Search for the cell housing the specified text and yield its [x, y] center coordinate. 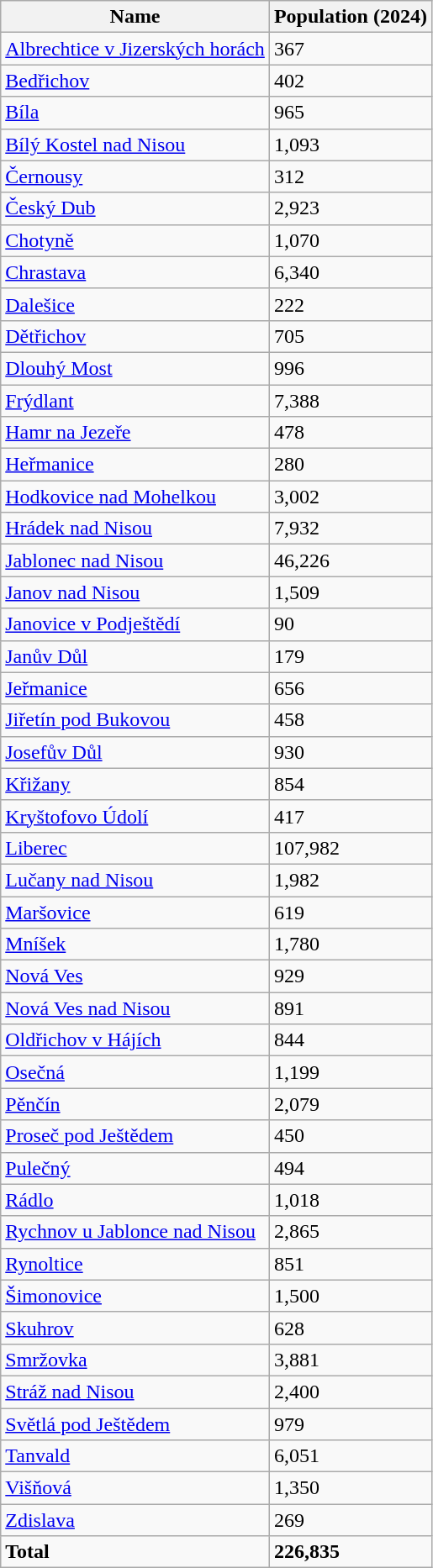
Hrádek nad Nisou [135, 529]
Dětřichov [135, 336]
269 [350, 1520]
Maršovice [135, 912]
1,500 [350, 1296]
Rynoltice [135, 1264]
Population (2024) [350, 17]
107,982 [350, 848]
Pulečný [135, 1168]
996 [350, 368]
Total [135, 1552]
Bíla [135, 113]
458 [350, 720]
Kryštofovo Údolí [135, 816]
Hamr na Jezeře [135, 433]
Janovice v Podještědí [135, 624]
619 [350, 912]
Zdislava [135, 1520]
280 [350, 465]
979 [350, 1424]
Oldřichov v Hájích [135, 1040]
Bedřichov [135, 81]
Liberec [135, 848]
Český Dub [135, 208]
Rádlo [135, 1200]
Jablonec nad Nisou [135, 560]
Heřmanice [135, 465]
Stráž nad Nisou [135, 1392]
Dalešice [135, 304]
1,070 [350, 240]
90 [350, 624]
628 [350, 1328]
417 [350, 816]
Smržovka [135, 1360]
179 [350, 656]
2,865 [350, 1232]
6,340 [350, 272]
Černousy [135, 176]
Dlouhý Most [135, 368]
46,226 [350, 560]
Světlá pod Ještědem [135, 1424]
312 [350, 176]
Osečná [135, 1072]
2,400 [350, 1392]
450 [350, 1136]
Křižany [135, 784]
929 [350, 976]
Jeřmanice [135, 688]
Frýdlant [135, 401]
Proseč pod Ještědem [135, 1136]
1,509 [350, 592]
1,018 [350, 1200]
1,093 [350, 145]
402 [350, 81]
Lučany nad Nisou [135, 880]
7,388 [350, 401]
2,923 [350, 208]
Janov nad Nisou [135, 592]
Hodkovice nad Mohelkou [135, 497]
226,835 [350, 1552]
Jiřetín pod Bukovou [135, 720]
891 [350, 1008]
7,932 [350, 529]
3,881 [350, 1360]
Albrechtice v Jizerských horách [135, 49]
Rychnov u Jablonce nad Nisou [135, 1232]
494 [350, 1168]
Nová Ves nad Nisou [135, 1008]
930 [350, 752]
656 [350, 688]
Šimonovice [135, 1296]
Josefův Důl [135, 752]
1,780 [350, 944]
3,002 [350, 497]
Višňová [135, 1488]
Bílý Kostel nad Nisou [135, 145]
Name [135, 17]
1,982 [350, 880]
Skuhrov [135, 1328]
Nová Ves [135, 976]
1,350 [350, 1488]
Chotyně [135, 240]
844 [350, 1040]
Pěnčín [135, 1104]
Janův Důl [135, 656]
Mníšek [135, 944]
222 [350, 304]
367 [350, 49]
851 [350, 1264]
Tanvald [135, 1456]
1,199 [350, 1072]
2,079 [350, 1104]
705 [350, 336]
Chrastava [135, 272]
854 [350, 784]
965 [350, 113]
478 [350, 433]
6,051 [350, 1456]
